From the cell containing the given text, extract its center point as [X, Y] coordinate. 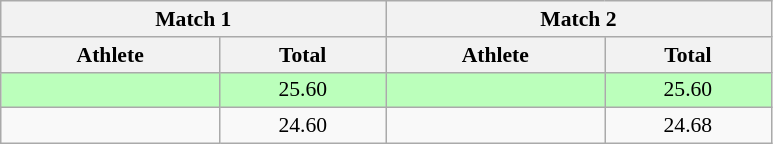
Match 2 [578, 19]
Match 1 [194, 19]
24.68 [688, 126]
24.60 [303, 126]
